Extract the [X, Y] coordinate from the center of the cell holding the provided text.  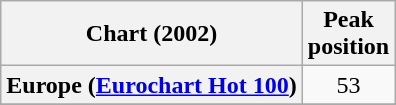
Chart (2002) [152, 34]
Europe (Eurochart Hot 100) [152, 85]
Peakposition [348, 34]
53 [348, 85]
